From the cell containing the given text, extract its center point as (X, Y) coordinate. 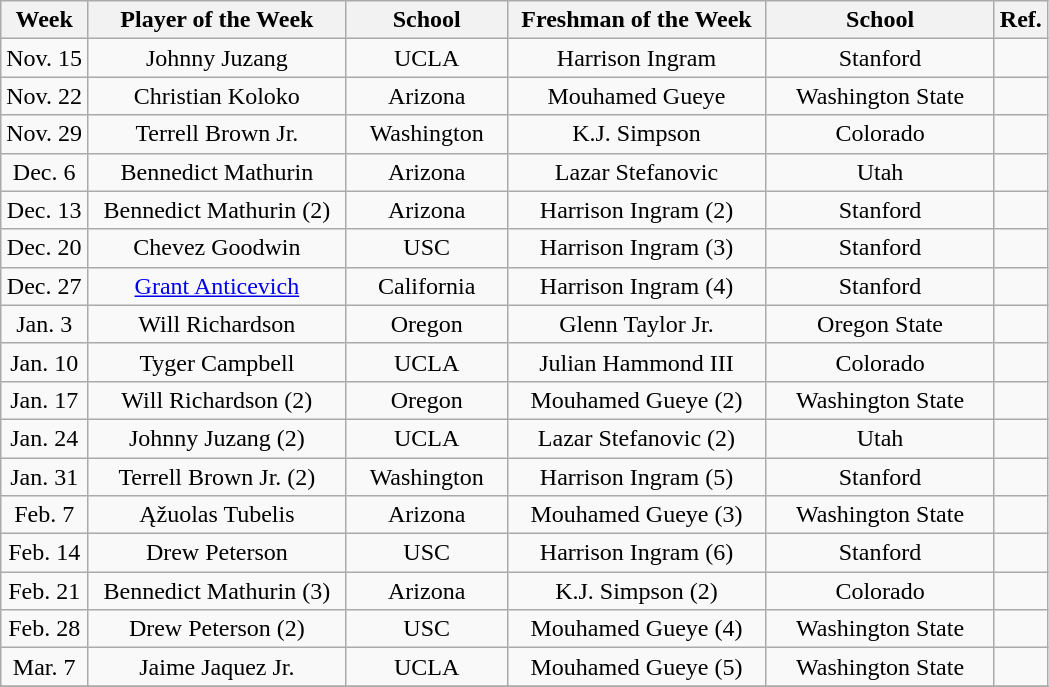
Mouhamed Gueye (5) (636, 667)
Dec. 20 (44, 248)
Terrell Brown Jr. (218, 134)
Harrison Ingram (636, 58)
Christian Koloko (218, 96)
Harrison Ingram (5) (636, 477)
Jan. 3 (44, 324)
Will Richardson (218, 324)
Harrison Ingram (4) (636, 286)
Glenn Taylor Jr. (636, 324)
Bennedict Mathurin (218, 172)
Lazar Stefanovic (636, 172)
Johnny Juzang (218, 58)
Nov. 22 (44, 96)
Jan. 24 (44, 438)
Chevez Goodwin (218, 248)
Drew Peterson (2) (218, 629)
Feb. 28 (44, 629)
Harrison Ingram (3) (636, 248)
Grant Anticevich (218, 286)
Dec. 13 (44, 210)
Week (44, 20)
Dec. 6 (44, 172)
Mouhamed Gueye (2) (636, 400)
Bennedict Mathurin (3) (218, 591)
Tyger Campbell (218, 362)
Drew Peterson (218, 553)
Julian Hammond III (636, 362)
Feb. 14 (44, 553)
Player of the Week (218, 20)
K.J. Simpson (2) (636, 591)
Jaime Jaquez Jr. (218, 667)
K.J. Simpson (636, 134)
Mouhamed Gueye (3) (636, 515)
Feb. 7 (44, 515)
Will Richardson (2) (218, 400)
California (426, 286)
Jan. 17 (44, 400)
Bennedict Mathurin (2) (218, 210)
Mouhamed Gueye (636, 96)
Feb. 21 (44, 591)
Nov. 15 (44, 58)
Terrell Brown Jr. (2) (218, 477)
Harrison Ingram (2) (636, 210)
Johnny Juzang (2) (218, 438)
Mar. 7 (44, 667)
Lazar Stefanovic (2) (636, 438)
Ref. (1020, 20)
Nov. 29 (44, 134)
Dec. 27 (44, 286)
Oregon State (880, 324)
Freshman of the Week (636, 20)
Jan. 31 (44, 477)
Ąžuolas Tubelis (218, 515)
Jan. 10 (44, 362)
Mouhamed Gueye (4) (636, 629)
Harrison Ingram (6) (636, 553)
